Identify which cell holds the provided text, then report its [X, Y] central coordinate. 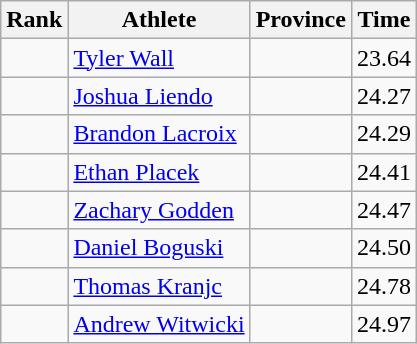
Andrew Witwicki [159, 324]
Brandon Lacroix [159, 134]
Athlete [159, 20]
Joshua Liendo [159, 96]
24.47 [384, 210]
Tyler Wall [159, 58]
24.50 [384, 248]
Zachary Godden [159, 210]
24.41 [384, 172]
Thomas Kranjc [159, 286]
23.64 [384, 58]
24.29 [384, 134]
24.97 [384, 324]
Rank [34, 20]
24.78 [384, 286]
24.27 [384, 96]
Ethan Placek [159, 172]
Time [384, 20]
Province [300, 20]
Daniel Boguski [159, 248]
